Search for the cell housing the specified text and yield its [X, Y] center coordinate. 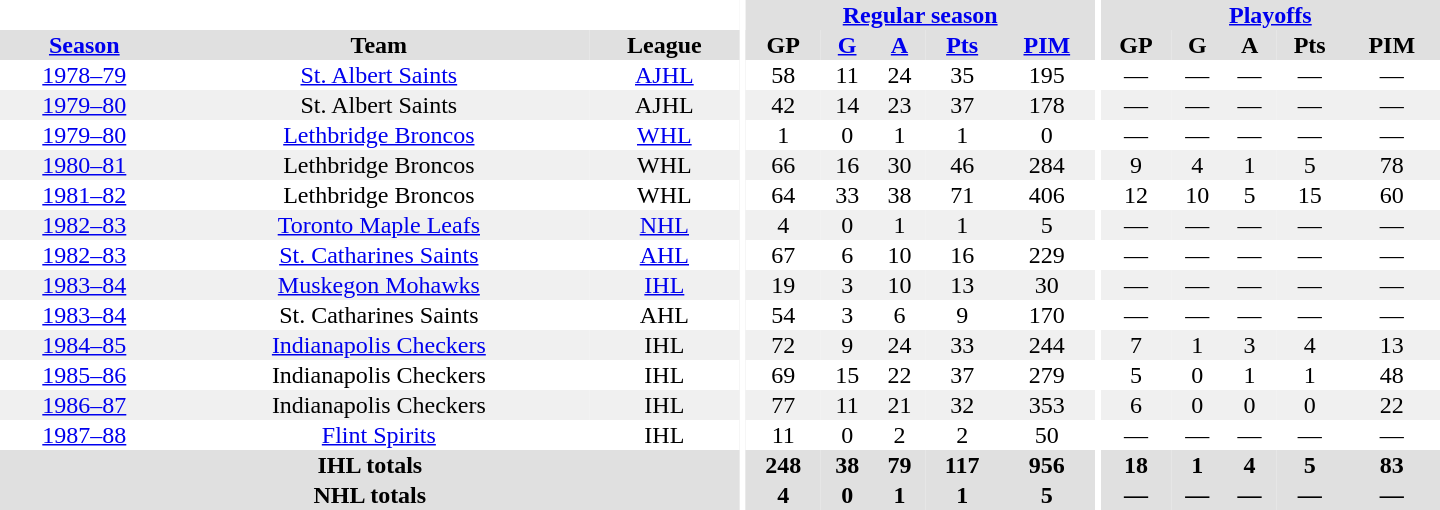
1985–86 [84, 375]
79 [899, 465]
248 [783, 465]
League [664, 45]
178 [1047, 105]
1980–81 [84, 165]
Team [379, 45]
1986–87 [84, 405]
67 [783, 255]
Muskegon Mohawks [379, 285]
32 [962, 405]
66 [783, 165]
48 [1392, 375]
18 [1136, 465]
35 [962, 75]
72 [783, 345]
NHL [664, 225]
229 [1047, 255]
23 [899, 105]
78 [1392, 165]
406 [1047, 195]
46 [962, 165]
14 [847, 105]
1984–85 [84, 345]
60 [1392, 195]
58 [783, 75]
Flint Spirits [379, 435]
Playoffs [1270, 15]
Toronto Maple Leafs [379, 225]
1978–79 [84, 75]
IHL totals [370, 465]
12 [1136, 195]
353 [1047, 405]
42 [783, 105]
77 [783, 405]
170 [1047, 315]
1981–82 [84, 195]
117 [962, 465]
195 [1047, 75]
69 [783, 375]
71 [962, 195]
19 [783, 285]
Regular season [920, 15]
244 [1047, 345]
1987–88 [84, 435]
7 [1136, 345]
64 [783, 195]
21 [899, 405]
54 [783, 315]
50 [1047, 435]
279 [1047, 375]
NHL totals [370, 495]
Season [84, 45]
284 [1047, 165]
83 [1392, 465]
956 [1047, 465]
